Search for the cell housing the specified text and yield its [x, y] center coordinate. 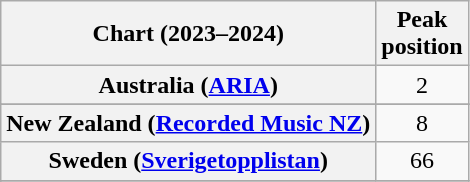
Chart (2023–2024) [188, 34]
66 [422, 161]
Sweden (Sverigetopplistan) [188, 161]
New Zealand (Recorded Music NZ) [188, 123]
8 [422, 123]
Australia (ARIA) [188, 85]
2 [422, 85]
Peakposition [422, 34]
